For the text-containing cell, return its midpoint in [X, Y] coordinate format. 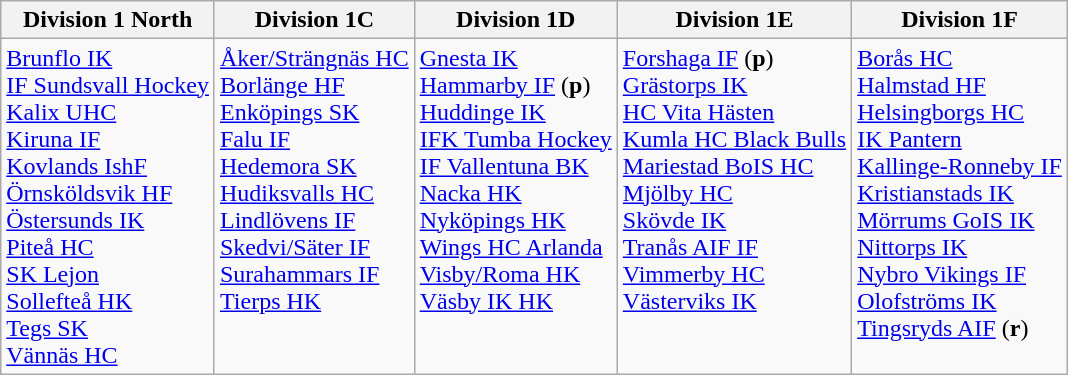
Brunflo IKIF Sundsvall HockeyKalix UHCKiruna IFKovlands IshFÖrnsköldsvik HFÖstersunds IKPiteå HCSK LejonSollefteå HKTegs SKVännäs HC [108, 206]
Division 1C [314, 20]
Division 1E [734, 20]
Åker/Strängnäs HCBorlänge HFEnköpings SKFalu IFHedemora SKHudiksvalls HCLindlövens IFSkedvi/Säter IFSurahammars IFTierps HK [314, 206]
Gnesta IKHammarby IF (p)Huddinge IKIFK Tumba HockeyIF Vallentuna BKNacka HKNyköpings HKWings HC ArlandaVisby/Roma HKVäsby IK HK [516, 206]
Division 1 North [108, 20]
Division 1F [960, 20]
Division 1D [516, 20]
Forshaga IF (p)Grästorps IKHC Vita HästenKumla HC Black BullsMariestad BoIS HCMjölby HCSkövde IKTranås AIF IFVimmerby HCVästerviks IK [734, 206]
